Return (X, Y) of the center of cell containing provided text 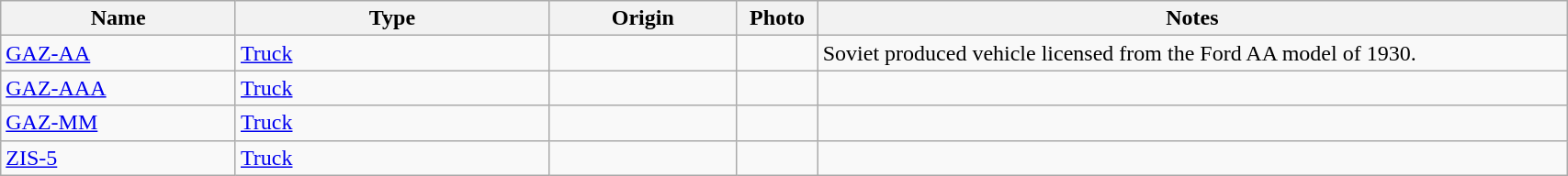
Type (391, 18)
GAZ-AA (118, 53)
ZIS-5 (118, 158)
Name (118, 18)
GAZ-MM (118, 123)
Soviet produced vehicle licensed from the Ford AA model of 1930. (1192, 53)
Notes (1192, 18)
Photo (777, 18)
Origin (643, 18)
GAZ-AAA (118, 88)
